Scan for the cell matching the given text and deliver its [x, y] coordinate at center. 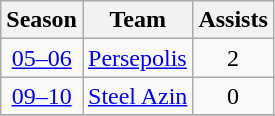
Season [42, 20]
Steel Azin [137, 96]
Assists [233, 20]
Team [137, 20]
09–10 [42, 96]
2 [233, 58]
0 [233, 96]
05–06 [42, 58]
Persepolis [137, 58]
